Identify which cell holds the provided text, then report its (X, Y) central coordinate. 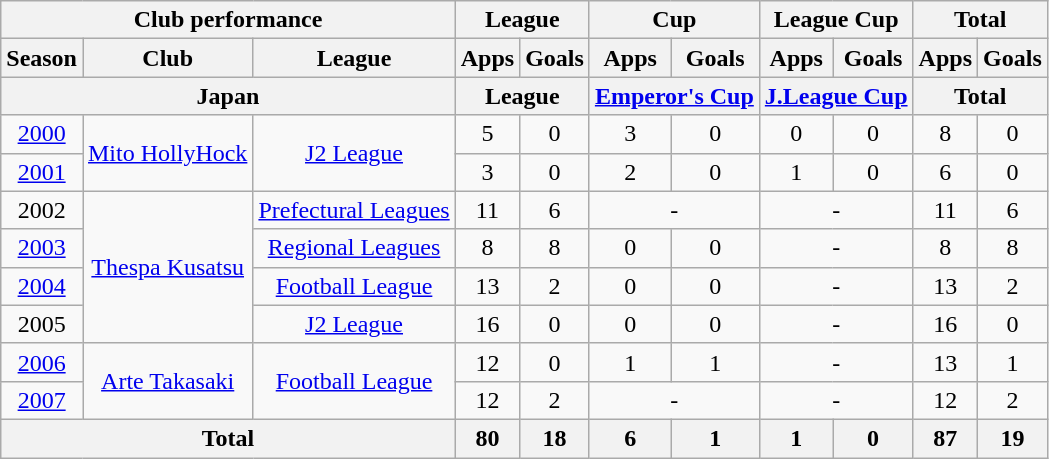
Club performance (228, 20)
18 (555, 438)
2005 (42, 324)
Club (167, 58)
2004 (42, 286)
2006 (42, 362)
Thespa Kusatsu (167, 267)
League Cup (836, 20)
80 (487, 438)
Prefectural Leagues (354, 210)
87 (945, 438)
Cup (674, 20)
J.League Cup (836, 96)
5 (487, 134)
Arte Takasaki (167, 381)
Regional Leagues (354, 248)
Japan (228, 96)
Mito HollyHock (167, 153)
Emperor's Cup (674, 96)
2003 (42, 248)
19 (1013, 438)
2000 (42, 134)
2001 (42, 172)
2007 (42, 400)
2002 (42, 210)
Season (42, 58)
